Output the (x, y) coordinate of the center of the cell containing the given text.  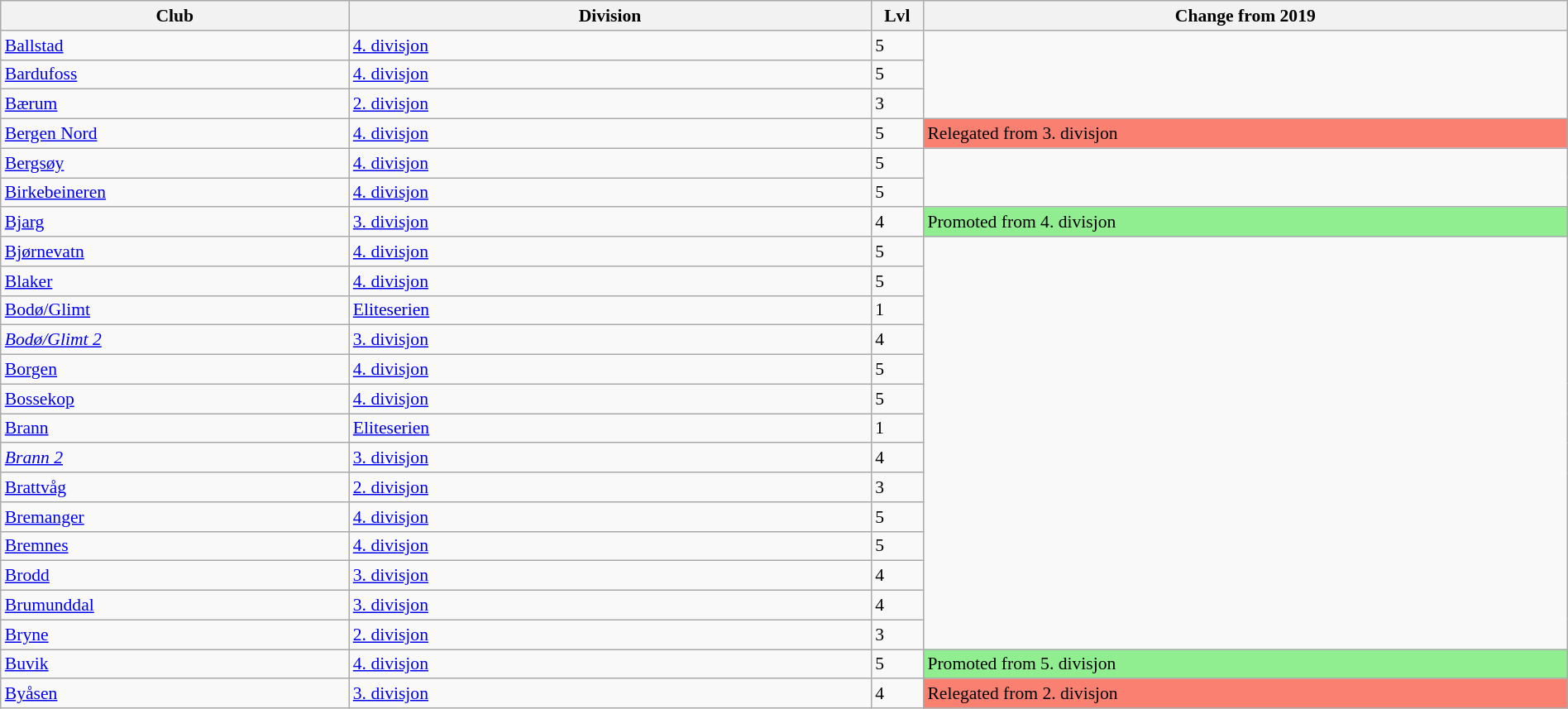
Bodø/Glimt (175, 310)
Bærum (175, 104)
Bjarg (175, 223)
Ballstad (175, 46)
Brodd (175, 576)
Club (175, 16)
Borgen (175, 370)
Bergsøy (175, 163)
Bodø/Glimt 2 (175, 340)
Bremanger (175, 517)
Promoted from 5. divisjon (1245, 664)
Lvl (896, 16)
Relegated from 2. divisjon (1245, 694)
Brattvåg (175, 487)
Bardufoss (175, 74)
Bjørnevatn (175, 252)
Relegated from 3. divisjon (1245, 134)
Brumunddal (175, 606)
Birkebeineren (175, 193)
Buvik (175, 664)
Byåsen (175, 694)
Promoted from 4. divisjon (1245, 223)
Division (610, 16)
Bremnes (175, 546)
Brann 2 (175, 458)
Blaker (175, 281)
Brann (175, 429)
Bergen Nord (175, 134)
Bossekop (175, 399)
Bryne (175, 635)
Change from 2019 (1245, 16)
